Output the (x, y) coordinate of the center of the cell containing the given text.  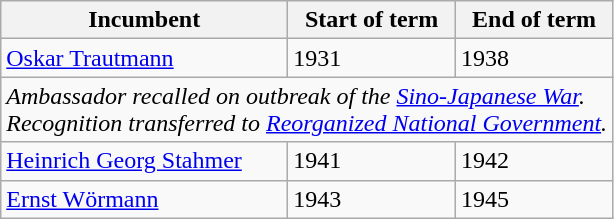
1945 (534, 199)
Incumbent (144, 20)
Oskar Trautmann (144, 58)
1931 (372, 58)
1941 (372, 161)
Start of term (372, 20)
Ernst Wörmann (144, 199)
Heinrich Georg Stahmer (144, 161)
1943 (372, 199)
Ambassador recalled on outbreak of the Sino-Japanese War.Recognition transferred to Reorganized National Government. (307, 110)
1942 (534, 161)
1938 (534, 58)
End of term (534, 20)
